Scan for the cell matching the given text and deliver its (X, Y) coordinate at center. 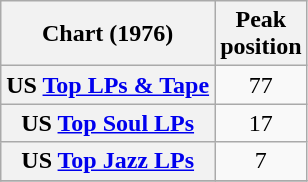
77 (261, 85)
US Top LPs & Tape (108, 85)
Chart (1976) (108, 34)
17 (261, 123)
7 (261, 161)
US Top Jazz LPs (108, 161)
Peakposition (261, 34)
US Top Soul LPs (108, 123)
